From the cell containing the given text, extract its center point as [X, Y] coordinate. 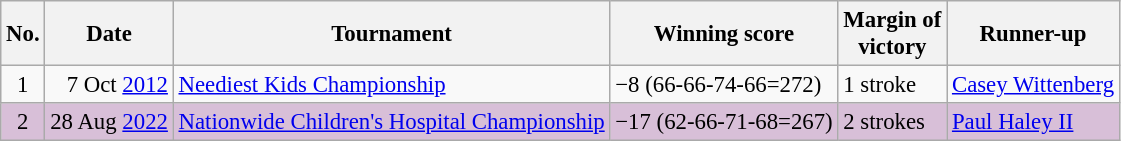
28 Aug 2022 [109, 122]
Winning score [724, 34]
1 [23, 85]
Nationwide Children's Hospital Championship [392, 122]
Date [109, 34]
2 strokes [892, 122]
Casey Wittenberg [1034, 85]
−17 (62-66-71-68=267) [724, 122]
−8 (66-66-74-66=272) [724, 85]
7 Oct 2012 [109, 85]
No. [23, 34]
1 stroke [892, 85]
Paul Haley II [1034, 122]
Tournament [392, 34]
Neediest Kids Championship [392, 85]
Margin ofvictory [892, 34]
2 [23, 122]
Runner-up [1034, 34]
